Extract the [X, Y] coordinate from the center of the cell holding the provided text.  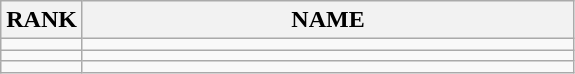
NAME [328, 20]
RANK [42, 20]
